Locate the cell with the specified text and output its (X, Y) center coordinate. 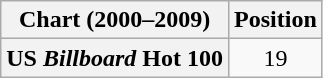
Position (276, 20)
Chart (2000–2009) (115, 20)
19 (276, 58)
US Billboard Hot 100 (115, 58)
